From the cell containing the given text, extract its center point as (X, Y) coordinate. 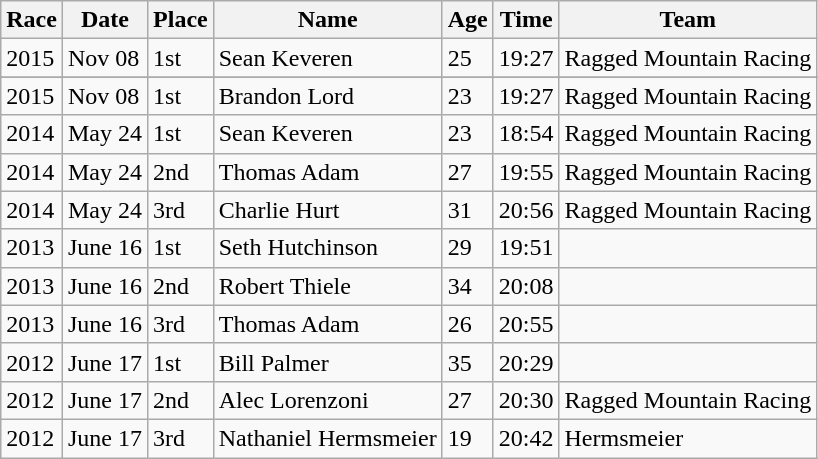
Alec Lorenzoni (328, 400)
20:42 (526, 438)
29 (468, 248)
20:29 (526, 362)
20:55 (526, 324)
Brandon Lord (328, 96)
19:55 (526, 172)
19 (468, 438)
Place (181, 20)
Team (688, 20)
34 (468, 286)
20:08 (526, 286)
Seth Hutchinson (328, 248)
19:51 (526, 248)
Robert Thiele (328, 286)
20:56 (526, 210)
18:54 (526, 134)
Bill Palmer (328, 362)
Race (32, 20)
Hermsmeier (688, 438)
Name (328, 20)
20:30 (526, 400)
Date (104, 20)
Nathaniel Hermsmeier (328, 438)
Time (526, 20)
Age (468, 20)
25 (468, 58)
26 (468, 324)
31 (468, 210)
Charlie Hurt (328, 210)
35 (468, 362)
